Return [x, y] of the center of cell containing provided text 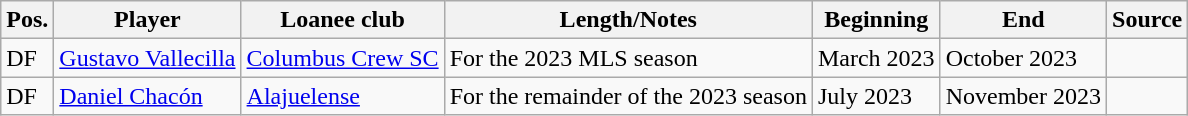
July 2023 [876, 96]
Pos. [28, 20]
Player [148, 20]
Alajuelense [342, 96]
October 2023 [1023, 58]
For the remainder of the 2023 season [628, 96]
For the 2023 MLS season [628, 58]
Length/Notes [628, 20]
Loanee club [342, 20]
Daniel Chacón [148, 96]
End [1023, 20]
Source [1148, 20]
Beginning [876, 20]
Columbus Crew SC [342, 58]
March 2023 [876, 58]
Gustavo Vallecilla [148, 58]
November 2023 [1023, 96]
